Search for the cell housing the specified text and yield its [X, Y] center coordinate. 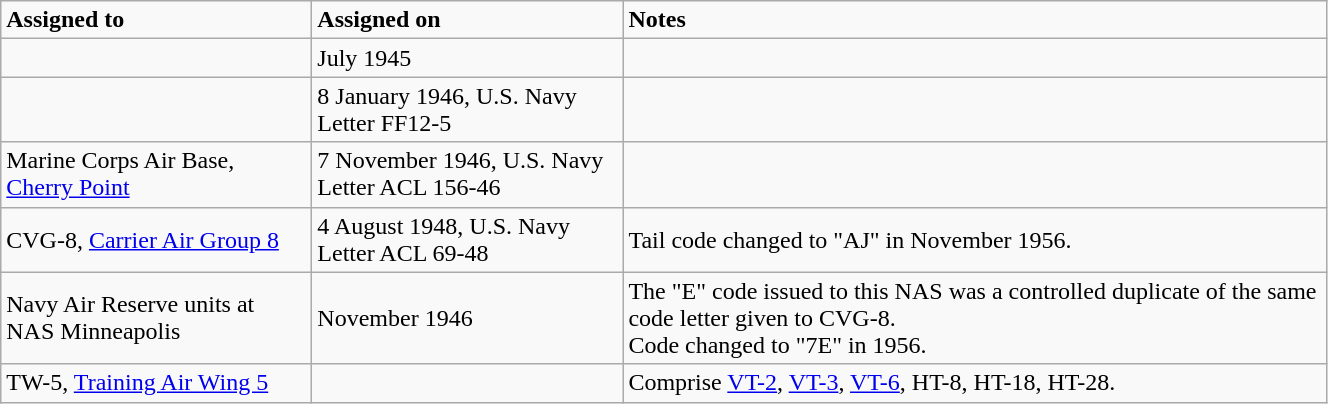
Assigned on [468, 20]
July 1945 [468, 58]
Assigned to [156, 20]
The "E" code issued to this NAS was a controlled duplicate of the same code letter given to CVG-8.Code changed to "7E" in 1956. [975, 318]
Notes [975, 20]
November 1946 [468, 318]
Comprise VT-2, VT-3, VT-6, HT-8, HT-18, HT-28. [975, 383]
Navy Air Reserve units at NAS Minneapolis [156, 318]
Marine Corps Air Base, Cherry Point [156, 174]
8 January 1946, U.S. Navy Letter FF12-5 [468, 110]
Tail code changed to "AJ" in November 1956. [975, 240]
4 August 1948, U.S. Navy Letter ACL 69-48 [468, 240]
CVG-8, Carrier Air Group 8 [156, 240]
7 November 1946, U.S. Navy Letter ACL 156-46 [468, 174]
TW-5, Training Air Wing 5 [156, 383]
